From the cell containing the given text, extract its center point as [x, y] coordinate. 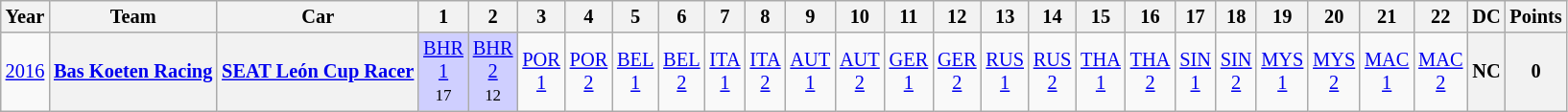
11 [909, 16]
Bas Koeten Racing [132, 72]
POR1 [541, 72]
BEL2 [681, 72]
4 [589, 16]
1 [443, 16]
0 [1535, 72]
NC [1485, 72]
21 [1387, 16]
SIN1 [1196, 72]
19 [1282, 16]
SIN2 [1236, 72]
AUT2 [860, 72]
6 [681, 16]
17 [1196, 16]
Car [318, 16]
BHR117 [443, 72]
20 [1334, 16]
5 [635, 16]
ITA1 [725, 72]
SEAT León Cup Racer [318, 72]
22 [1440, 16]
DC [1485, 16]
2 [493, 16]
MYS1 [1282, 72]
2016 [25, 72]
AUT1 [810, 72]
8 [765, 16]
14 [1052, 16]
BHR212 [493, 72]
13 [1006, 16]
3 [541, 16]
POR2 [589, 72]
RUS2 [1052, 72]
MYS2 [1334, 72]
15 [1101, 16]
MAC1 [1387, 72]
ITA2 [765, 72]
GER1 [909, 72]
18 [1236, 16]
GER2 [957, 72]
Points [1535, 16]
7 [725, 16]
THA2 [1151, 72]
BEL1 [635, 72]
12 [957, 16]
MAC2 [1440, 72]
10 [860, 16]
THA1 [1101, 72]
16 [1151, 16]
Year [25, 16]
RUS1 [1006, 72]
9 [810, 16]
Team [132, 16]
